Extract the [x, y] coordinate from the center of the cell holding the provided text.  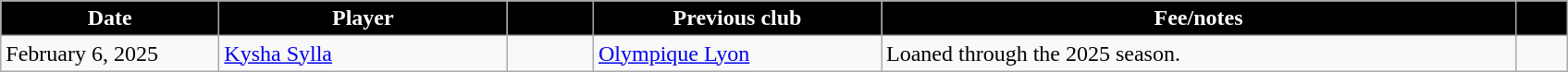
Loaned through the 2025 season. [1198, 54]
Previous club [736, 18]
Olympique Lyon [736, 54]
Player [363, 18]
Fee/notes [1198, 18]
February 6, 2025 [110, 54]
Date [110, 18]
Kysha Sylla [363, 54]
